Search for the cell housing the specified text and yield its (X, Y) center coordinate. 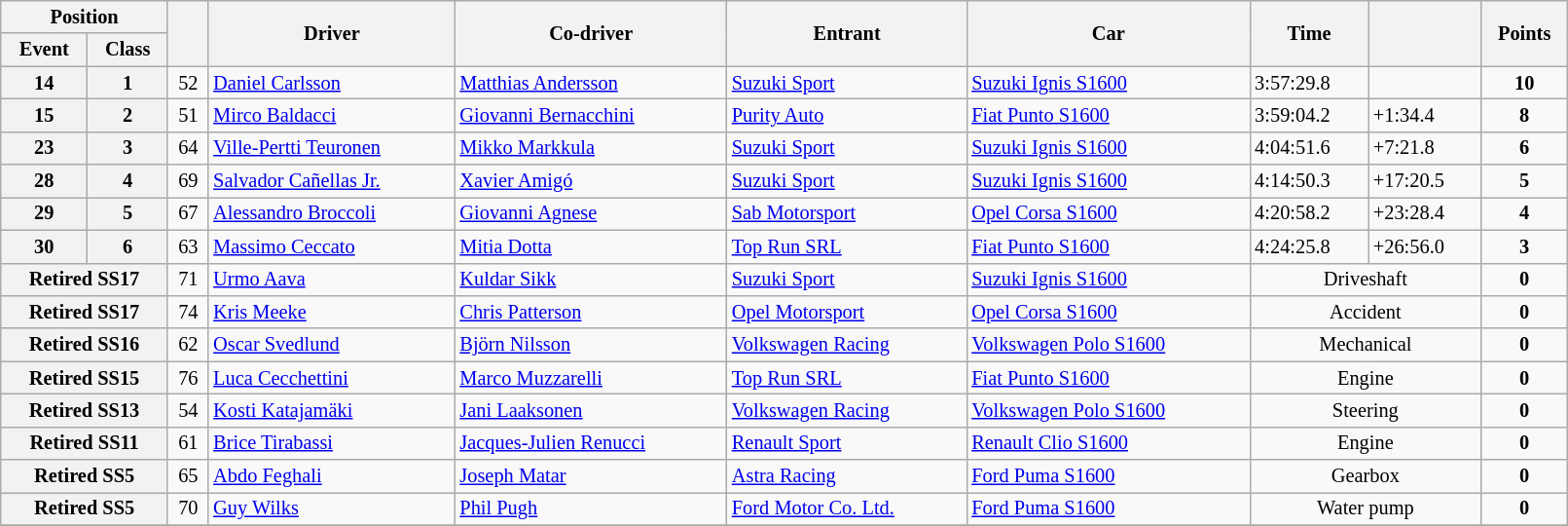
Class (128, 50)
2 (128, 115)
Marco Muzzarelli (590, 378)
8 (1524, 115)
Guy Wilks (331, 508)
Driveshaft (1365, 280)
Giovanni Agnese (590, 213)
Astra Racing (847, 476)
Mirco Baldacci (331, 115)
Abdo Feghali (331, 476)
+17:20.5 (1425, 181)
Chris Patterson (590, 312)
23 (45, 148)
+23:28.4 (1425, 213)
Alessandro Broccoli (331, 213)
Points (1524, 33)
61 (188, 443)
Renault Clio S1600 (1108, 443)
Event (45, 50)
14 (45, 83)
Kris Meeke (331, 312)
Mitia Dotta (590, 246)
Gearbox (1365, 476)
Driver (331, 33)
Oscar Svedlund (331, 345)
63 (188, 246)
Kuldar Sikk (590, 280)
69 (188, 181)
Retired SS15 (85, 378)
Jacques-Julien Renucci (590, 443)
Retired SS16 (85, 345)
+7:21.8 (1425, 148)
67 (188, 213)
51 (188, 115)
Phil Pugh (590, 508)
Renault Sport (847, 443)
Steering (1365, 410)
Accident (1365, 312)
71 (188, 280)
30 (45, 246)
Brice Tirabassi (331, 443)
Daniel Carlsson (331, 83)
Kosti Katajamäki (331, 410)
Entrant (847, 33)
29 (45, 213)
62 (188, 345)
4:04:51.6 (1309, 148)
Water pump (1365, 508)
+26:56.0 (1425, 246)
Jani Laaksonen (590, 410)
+1:34.4 (1425, 115)
Ville-Pertti Teuronen (331, 148)
Time (1309, 33)
Ford Motor Co. Ltd. (847, 508)
Luca Cecchettini (331, 378)
64 (188, 148)
Opel Motorsport (847, 312)
1 (128, 83)
Co-driver (590, 33)
Mechanical (1365, 345)
Joseph Matar (590, 476)
76 (188, 378)
Urmo Aava (331, 280)
4:14:50.3 (1309, 181)
52 (188, 83)
Salvador Cañellas Jr. (331, 181)
Xavier Amigó (590, 181)
74 (188, 312)
54 (188, 410)
Björn Nilsson (590, 345)
Matthias Andersson (590, 83)
Retired SS13 (85, 410)
3:57:29.8 (1309, 83)
Mikko Markkula (590, 148)
28 (45, 181)
10 (1524, 83)
Retired SS11 (85, 443)
Purity Auto (847, 115)
65 (188, 476)
15 (45, 115)
Giovanni Bernacchini (590, 115)
3:59:04.2 (1309, 115)
Position (85, 17)
Sab Motorsport (847, 213)
Car (1108, 33)
4:24:25.8 (1309, 246)
Massimo Ceccato (331, 246)
4:20:58.2 (1309, 213)
70 (188, 508)
